Find where the given text appears and provide that cell's center as (x, y) coordinate. 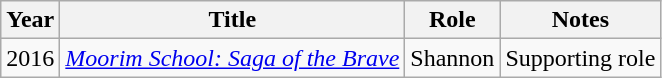
Title (232, 20)
Supporting role (580, 58)
Moorim School: Saga of the Brave (232, 58)
Notes (580, 20)
Shannon (452, 58)
Year (30, 20)
2016 (30, 58)
Role (452, 20)
